Return [x, y] of the center of cell containing provided text 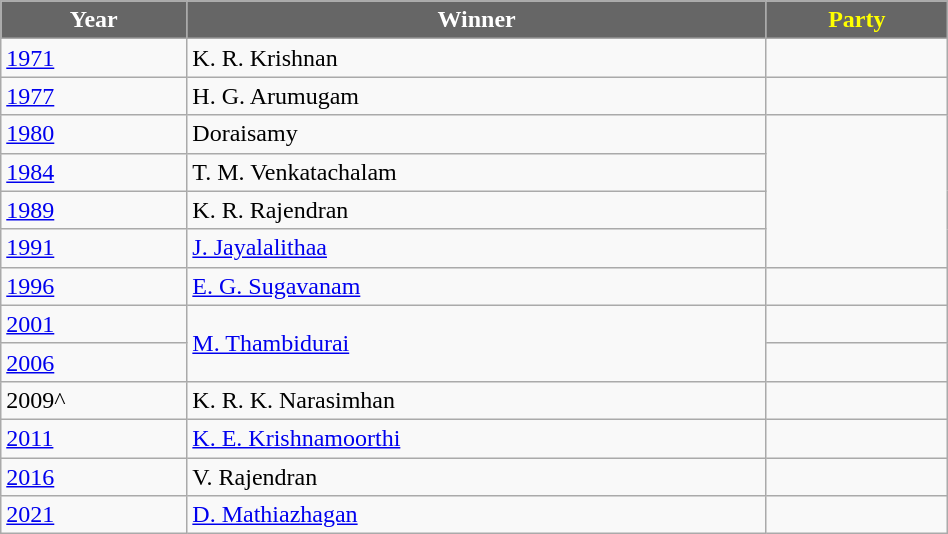
K. R. K. Narasimhan [477, 400]
Year [94, 20]
2021 [94, 515]
K. R. Krishnan [477, 58]
E. G. Sugavanam [477, 286]
1984 [94, 172]
2016 [94, 477]
2006 [94, 362]
K. E. Krishnamoorthi [477, 438]
K. R. Rajendran [477, 210]
2011 [94, 438]
T. M. Venkatachalam [477, 172]
D. Mathiazhagan [477, 515]
Doraisamy [477, 134]
Winner [477, 20]
Party [856, 20]
H. G. Arumugam [477, 96]
2001 [94, 324]
1991 [94, 248]
2009^ [94, 400]
M. Thambidurai [477, 343]
V. Rajendran [477, 477]
1980 [94, 134]
J. Jayalalithaa [477, 248]
1989 [94, 210]
1977 [94, 96]
1996 [94, 286]
1971 [94, 58]
